Find where the given text appears and provide that cell's center as [x, y] coordinate. 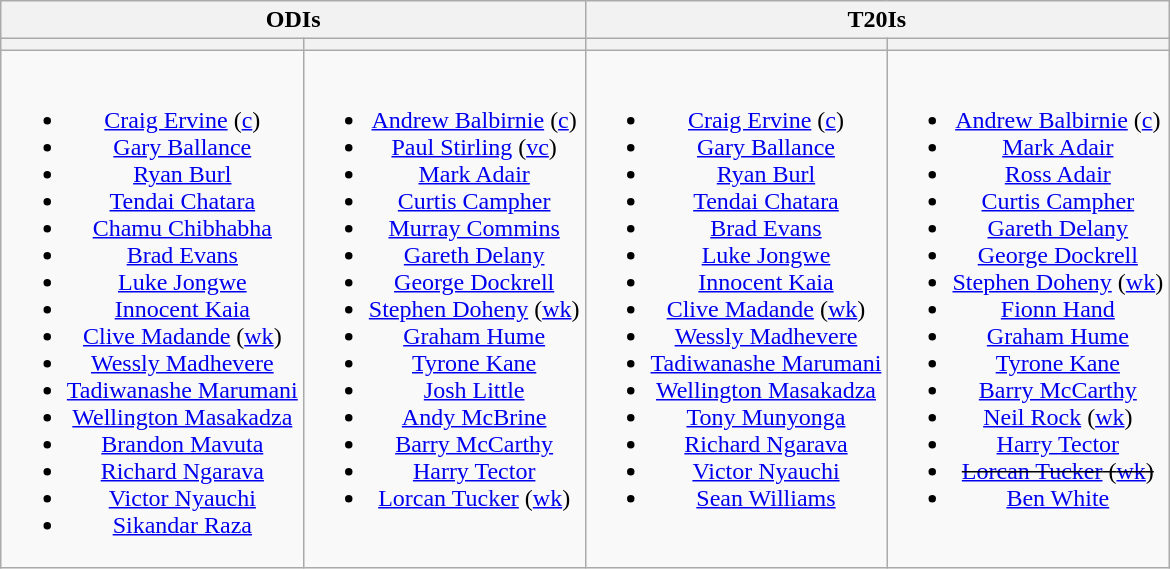
ODIs [293, 20]
T20Is [877, 20]
